For the text-containing cell, return its midpoint in [x, y] coordinate format. 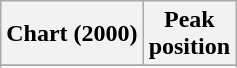
Chart (2000) [72, 34]
Peakposition [189, 34]
